Identify which cell holds the provided text, then report its (x, y) central coordinate. 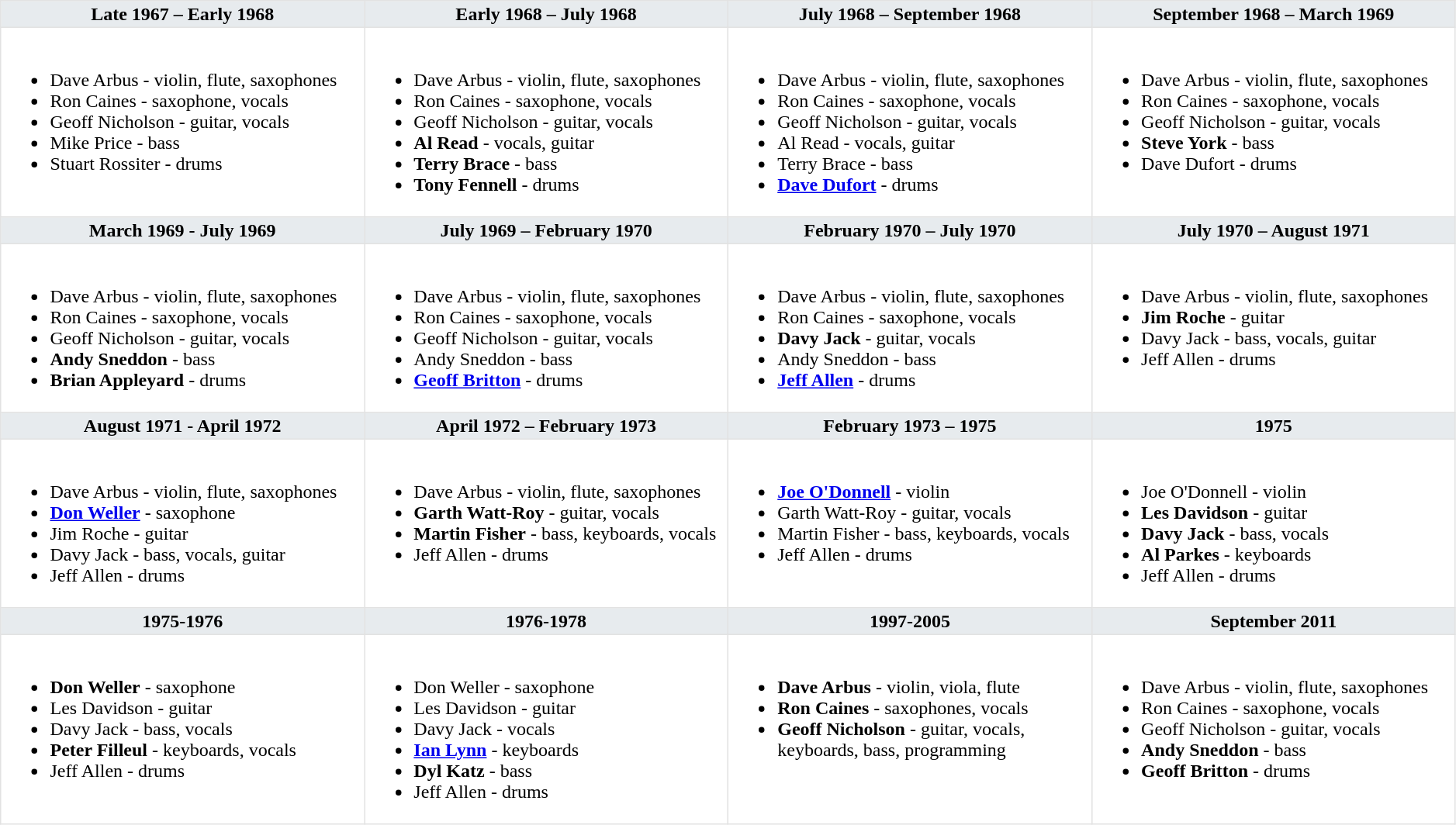
1976-1978 (546, 621)
Dave Arbus - violin, flute, saxophonesGarth Watt-Roy - guitar, vocalsMartin Fisher - bass, keyboards, vocalsJeff Allen - drums (546, 523)
Dave Arbus - violin, flute, saxophonesRon Caines - saxophone, vocalsDavy Jack - guitar, vocalsAndy Sneddon - bassJeff Allen - drums (909, 328)
February 1973 – 1975 (909, 426)
Dave Arbus - violin, flute, saxophonesRon Caines - saxophone, vocalsGeoff Nicholson - guitar, vocalsAndy Sneddon - bassBrian Appleyard - drums (183, 328)
Dave Arbus - violin, flute, saxophonesRon Caines - saxophone, vocalsGeoff Nicholson - guitar, vocalsSteve York - bassDave Dufort - drums (1274, 122)
Joe O'Donnell - violinLes Davidson - guitarDavy Jack - bass, vocalsAl Parkes - keyboardsJeff Allen - drums (1274, 523)
Joe O'Donnell - violinGarth Watt-Roy - guitar, vocalsMartin Fisher - bass, keyboards, vocalsJeff Allen - drums (909, 523)
Late 1967 – Early 1968 (183, 14)
1975-1976 (183, 621)
August 1971 - April 1972 (183, 426)
Dave Arbus - violin, viola, fluteRon Caines - saxophones, vocalsGeoff Nicholson - guitar, vocals, keyboards, bass, programming (909, 729)
Don Weller - saxophoneLes Davidson - guitarDavy Jack - bass, vocalsPeter Filleul - keyboards, vocalsJeff Allen - drums (183, 729)
Don Weller - saxophoneLes Davidson - guitarDavy Jack - vocalsIan Lynn - keyboardsDyl Katz - bassJeff Allen - drums (546, 729)
1975 (1274, 426)
Dave Arbus - violin, flute, saxophonesDon Weller - saxophoneJim Roche - guitarDavy Jack - bass, vocals, guitarJeff Allen - drums (183, 523)
July 1969 – February 1970 (546, 230)
September 2011 (1274, 621)
April 1972 – February 1973 (546, 426)
Early 1968 – July 1968 (546, 14)
September 1968 – March 1969 (1274, 14)
July 1968 – September 1968 (909, 14)
Dave Arbus - violin, flute, saxophonesJim Roche - guitarDavy Jack - bass, vocals, guitarJeff Allen - drums (1274, 328)
July 1970 – August 1971 (1274, 230)
Dave Arbus - violin, flute, saxophonesRon Caines - saxophone, vocalsGeoff Nicholson - guitar, vocalsMike Price - bassStuart Rossiter - drums (183, 122)
March 1969 - July 1969 (183, 230)
1997-2005 (909, 621)
February 1970 – July 1970 (909, 230)
